Detect which cell encompasses the target text, then output its [X, Y] center coordinate. 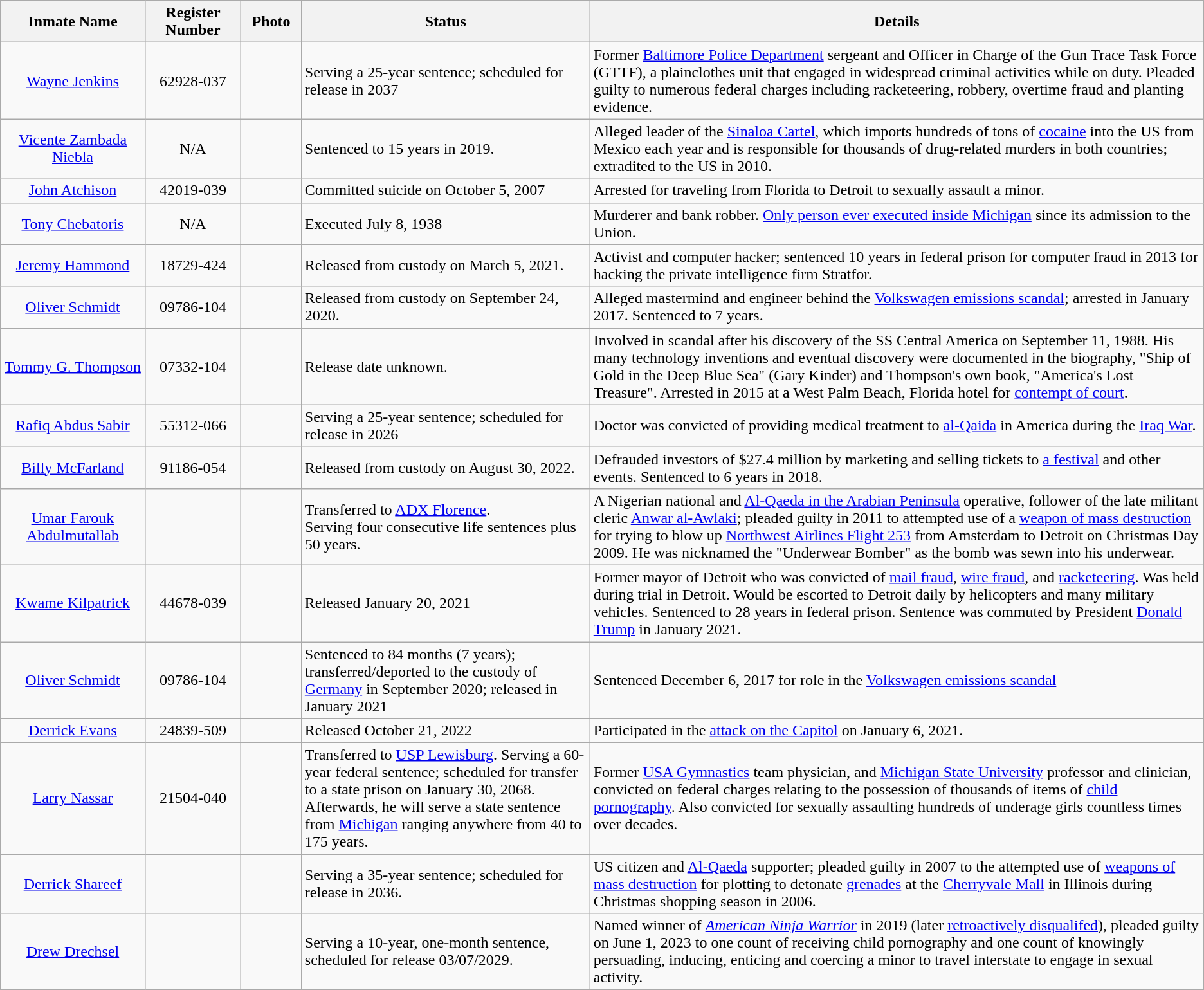
21504-040 [193, 799]
John Atchison [73, 190]
Rafiq Abdus Sabir [73, 426]
Executed July 8, 1938 [445, 224]
Released from custody on August 30, 2022. [445, 467]
Drew Drechsel [73, 952]
Defrauded investors of $27.4 million by marketing and selling tickets to a festival and other events. Sentenced to 6 years in 2018. [897, 467]
44678-039 [193, 603]
07332-104 [193, 367]
Released from custody on September 24, 2020. [445, 307]
Register Number [193, 22]
55312-066 [193, 426]
Sentenced to 15 years in 2019. [445, 149]
62928-037 [193, 81]
18729-424 [193, 265]
Vicente Zambada Niebla [73, 149]
Serving a 25-year sentence; scheduled for release in 2037 [445, 81]
Arrested for traveling from Florida to Detroit to sexually assault a minor. [897, 190]
Committed suicide on October 5, 2007 [445, 190]
Tommy G. Thompson [73, 367]
Photo [271, 22]
Kwame Kilpatrick [73, 603]
Activist and computer hacker; sentenced 10 years in federal prison for computer fraud in 2013 for hacking the private intelligence firm Stratfor. [897, 265]
Jeremy Hammond [73, 265]
Sentenced to 84 months (7 years); transferred/deported to the custody of Germany in September 2020; released in January 2021 [445, 681]
Tony Chebatoris [73, 224]
Billy McFarland [73, 467]
Derrick Shareef [73, 884]
Release date unknown. [445, 367]
Released from custody on March 5, 2021. [445, 265]
Wayne Jenkins [73, 81]
Serving a 35-year sentence; scheduled for release in 2036. [445, 884]
Murderer and bank robber. Only person ever executed inside Michigan since its admission to the Union. [897, 224]
Inmate Name [73, 22]
Serving a 25-year sentence; scheduled for release in 2026 [445, 426]
42019-039 [193, 190]
Details [897, 22]
Sentenced December 6, 2017 for role in the Volkswagen emissions scandal [897, 681]
Umar Farouk Abdulmutallab [73, 526]
24839-509 [193, 731]
Transferred to ADX Florence.Serving four consecutive life sentences plus 50 years. [445, 526]
Larry Nassar [73, 799]
Released October 21, 2022 [445, 731]
Released January 20, 2021 [445, 603]
Status [445, 22]
Alleged mastermind and engineer behind the Volkswagen emissions scandal; arrested in January 2017. Sentenced to 7 years. [897, 307]
91186-054 [193, 467]
Serving a 10-year, one-month sentence, scheduled for release 03/07/2029. [445, 952]
Doctor was convicted of providing medical treatment to al-Qaida in America during the Iraq War. [897, 426]
Participated in the attack on the Capitol on January 6, 2021. [897, 731]
Derrick Evans [73, 731]
